Return the (x, y) coordinate for the center point of the cell that contains the specified text.  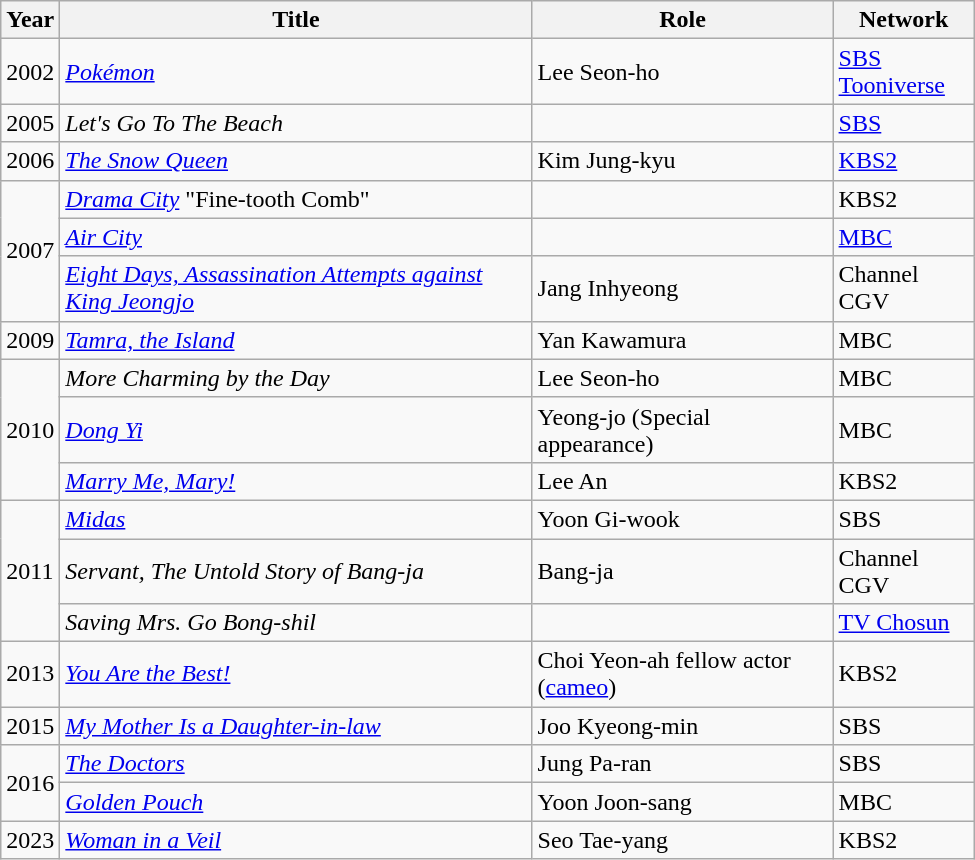
Year (30, 20)
2023 (30, 840)
2011 (30, 570)
Kim Jung-kyu (682, 161)
Eight Days, Assassination Attempts against King Jeongjo (296, 288)
The Snow Queen (296, 161)
2016 (30, 783)
2013 (30, 674)
Pokémon (296, 72)
More Charming by the Day (296, 378)
Jang Inhyeong (682, 288)
Midas (296, 519)
Woman in a Veil (296, 840)
My Mother Is a Daughter-in-law (296, 726)
Drama City "Fine-tooth Comb" (296, 199)
2006 (30, 161)
Choi Yeon-ah fellow actor (cameo) (682, 674)
Air City (296, 237)
Tamra, the Island (296, 340)
Jung Pa-ran (682, 764)
Yoon Gi-wook (682, 519)
Yoon Joon-sang (682, 802)
2009 (30, 340)
2005 (30, 123)
The Doctors (296, 764)
Role (682, 20)
2010 (30, 430)
You Are the Best! (296, 674)
Lee An (682, 481)
Let's Go To The Beach (296, 123)
Marry Me, Mary! (296, 481)
Title (296, 20)
2002 (30, 72)
Dong Yi (296, 430)
Network (904, 20)
Joo Kyeong-min (682, 726)
Servant, The Untold Story of Bang-ja (296, 570)
Golden Pouch (296, 802)
2007 (30, 250)
Yeong-jo (Special appearance) (682, 430)
Saving Mrs. Go Bong-shil (296, 623)
Bang-ja (682, 570)
TV Chosun (904, 623)
SBSTooniverse (904, 72)
Yan Kawamura (682, 340)
2015 (30, 726)
Seo Tae-yang (682, 840)
